Identify which cell holds the provided text, then report its (x, y) central coordinate. 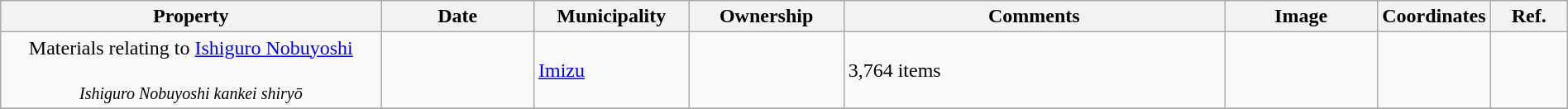
Coordinates (1434, 17)
Image (1300, 17)
Property (191, 17)
Imizu (611, 70)
Comments (1034, 17)
3,764 items (1034, 70)
Ownership (766, 17)
Materials relating to Ishiguro NobuyoshiIshiguro Nobuyoshi kankei shiryō (191, 70)
Municipality (611, 17)
Date (458, 17)
Ref. (1528, 17)
